Scan for the cell matching the given text and deliver its (X, Y) coordinate at center. 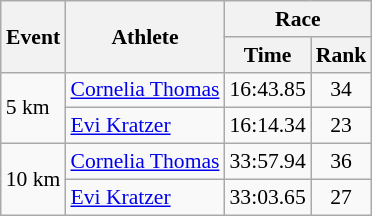
10 km (34, 180)
27 (342, 197)
16:43.85 (267, 90)
36 (342, 162)
Rank (342, 55)
16:14.34 (267, 126)
23 (342, 126)
Athlete (144, 36)
34 (342, 90)
33:03.65 (267, 197)
33:57.94 (267, 162)
Time (267, 55)
Race (298, 19)
Event (34, 36)
5 km (34, 108)
